Find where the given text appears and provide that cell's center as (x, y) coordinate. 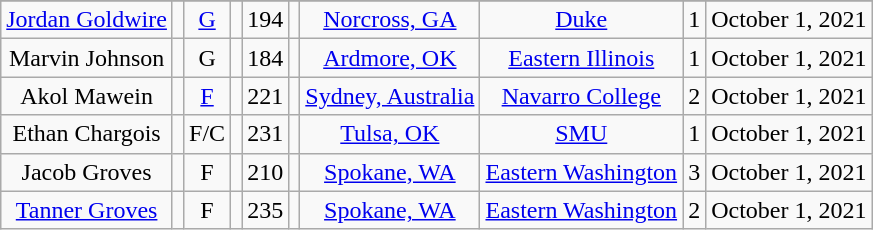
3 (694, 172)
Eastern Illinois (582, 58)
235 (266, 210)
194 (266, 20)
231 (266, 134)
Jordan Goldwire (87, 20)
F/C (208, 134)
Ardmore, OK (390, 58)
Tanner Groves (87, 210)
SMU (582, 134)
Duke (582, 20)
Akol Mawein (87, 96)
Tulsa, OK (390, 134)
Ethan Chargois (87, 134)
Navarro College (582, 96)
Jacob Groves (87, 172)
184 (266, 58)
Marvin Johnson (87, 58)
221 (266, 96)
Norcross, GA (390, 20)
210 (266, 172)
Sydney, Australia (390, 96)
